Return (X, Y) of the center of cell containing provided text 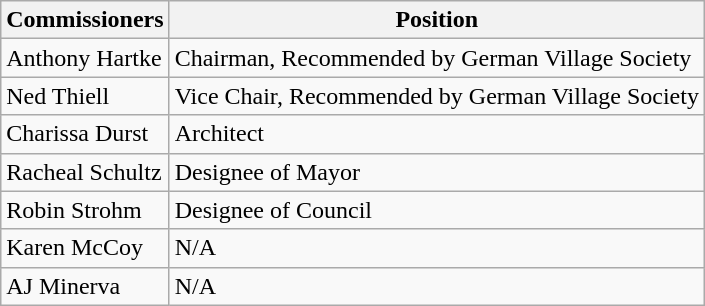
Anthony Hartke (85, 58)
AJ Minerva (85, 286)
Designee of Council (436, 210)
Architect (436, 134)
Charissa Durst (85, 134)
Position (436, 20)
Ned Thiell (85, 96)
Vice Chair, Recommended by German Village Society (436, 96)
Commissioners (85, 20)
Racheal Schultz (85, 172)
Karen McCoy (85, 248)
Designee of Mayor (436, 172)
Chairman, Recommended by German Village Society (436, 58)
Robin Strohm (85, 210)
